Extract the [x, y] coordinate from the center of the cell holding the provided text.  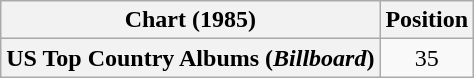
Position [427, 20]
US Top Country Albums (Billboard) [190, 58]
35 [427, 58]
Chart (1985) [190, 20]
